Scan for the cell matching the given text and deliver its (x, y) coordinate at center. 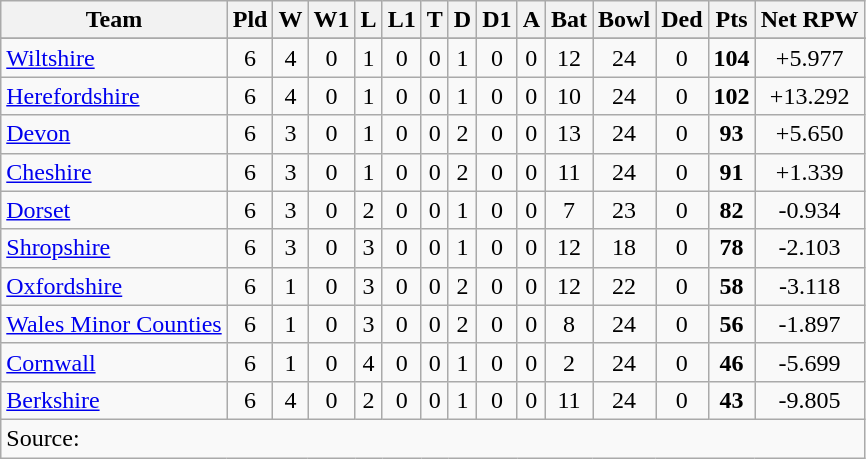
Dorset (114, 210)
+5.650 (810, 134)
Cornwall (114, 362)
-0.934 (810, 210)
-3.118 (810, 286)
Bat (570, 20)
Ded (682, 20)
Devon (114, 134)
43 (732, 400)
18 (624, 248)
Bowl (624, 20)
56 (732, 324)
-1.897 (810, 324)
-9.805 (810, 400)
93 (732, 134)
Oxfordshire (114, 286)
46 (732, 362)
91 (732, 172)
8 (570, 324)
102 (732, 96)
Pts (732, 20)
Cheshire (114, 172)
D1 (497, 20)
T (434, 20)
Berkshire (114, 400)
Wiltshire (114, 58)
+1.339 (810, 172)
A (531, 20)
Herefordshire (114, 96)
13 (570, 134)
22 (624, 286)
-2.103 (810, 248)
10 (570, 96)
Shropshire (114, 248)
Team (114, 20)
Pld (250, 20)
82 (732, 210)
Net RPW (810, 20)
58 (732, 286)
104 (732, 58)
W1 (332, 20)
7 (570, 210)
D (462, 20)
+5.977 (810, 58)
W (290, 20)
78 (732, 248)
Source: (432, 438)
Wales Minor Counties (114, 324)
L1 (402, 20)
-5.699 (810, 362)
+13.292 (810, 96)
L (368, 20)
23 (624, 210)
